Detect which cell encompasses the target text, then output its (X, Y) center coordinate. 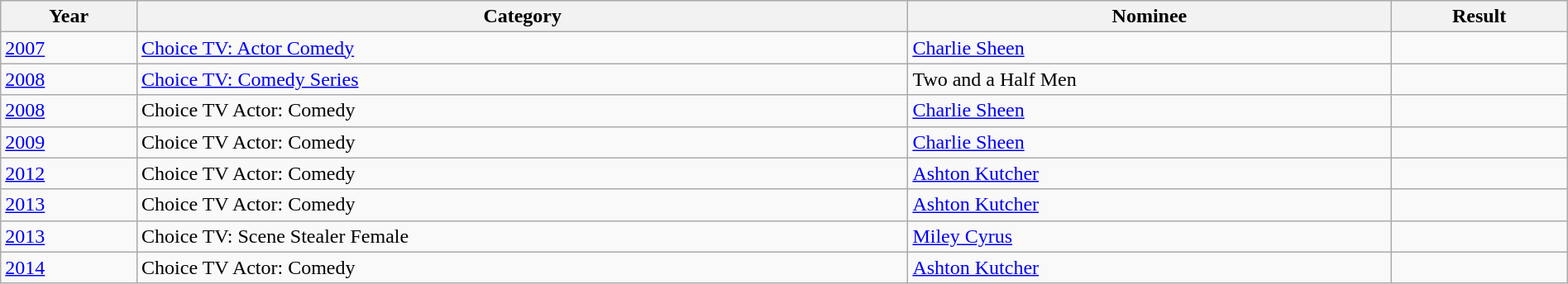
Year (69, 17)
Result (1479, 17)
Choice TV: Scene Stealer Female (523, 236)
Choice TV: Comedy Series (523, 79)
Two and a Half Men (1150, 79)
Choice TV: Actor Comedy (523, 48)
2012 (69, 173)
2014 (69, 267)
Nominee (1150, 17)
Category (523, 17)
Miley Cyrus (1150, 236)
2007 (69, 48)
2009 (69, 142)
